Determine the [x, y] coordinate at the center of the cell enclosing the given text.  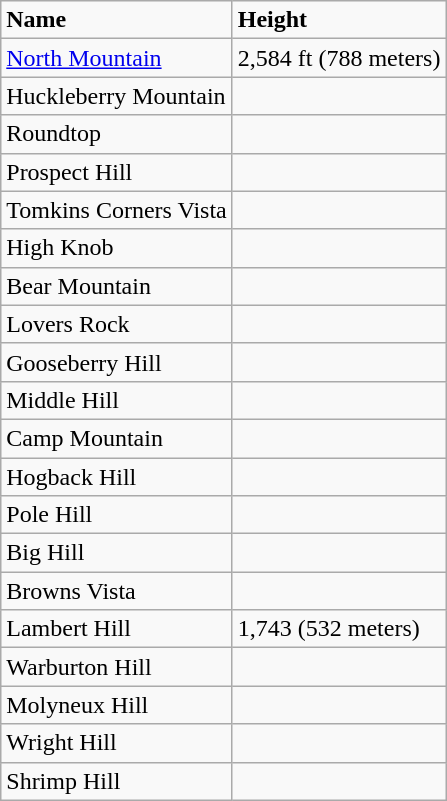
Lambert Hill [116, 629]
2,584 ft (788 meters) [339, 58]
Camp Mountain [116, 438]
Huckleberry Mountain [116, 96]
Pole Hill [116, 515]
Wright Hill [116, 743]
Tomkins Corners Vista [116, 210]
High Knob [116, 248]
Hogback Hill [116, 477]
Shrimp Hill [116, 781]
Roundtop [116, 134]
Gooseberry Hill [116, 362]
Middle Hill [116, 400]
Warburton Hill [116, 667]
Bear Mountain [116, 286]
Molyneux Hill [116, 705]
Name [116, 20]
Prospect Hill [116, 172]
Browns Vista [116, 591]
North Mountain [116, 58]
Big Hill [116, 553]
1,743 (532 meters) [339, 629]
Lovers Rock [116, 324]
Height [339, 20]
